Return the (x, y) coordinate for the center point of the cell that contains the specified text.  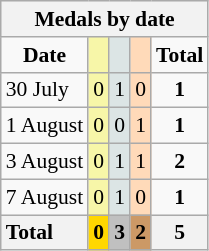
Medals by date (105, 19)
3 (120, 233)
5 (180, 233)
1 August (44, 126)
30 July (44, 90)
Date (44, 55)
7 August (44, 197)
3 August (44, 162)
